For the text-containing cell, return its midpoint in (x, y) coordinate format. 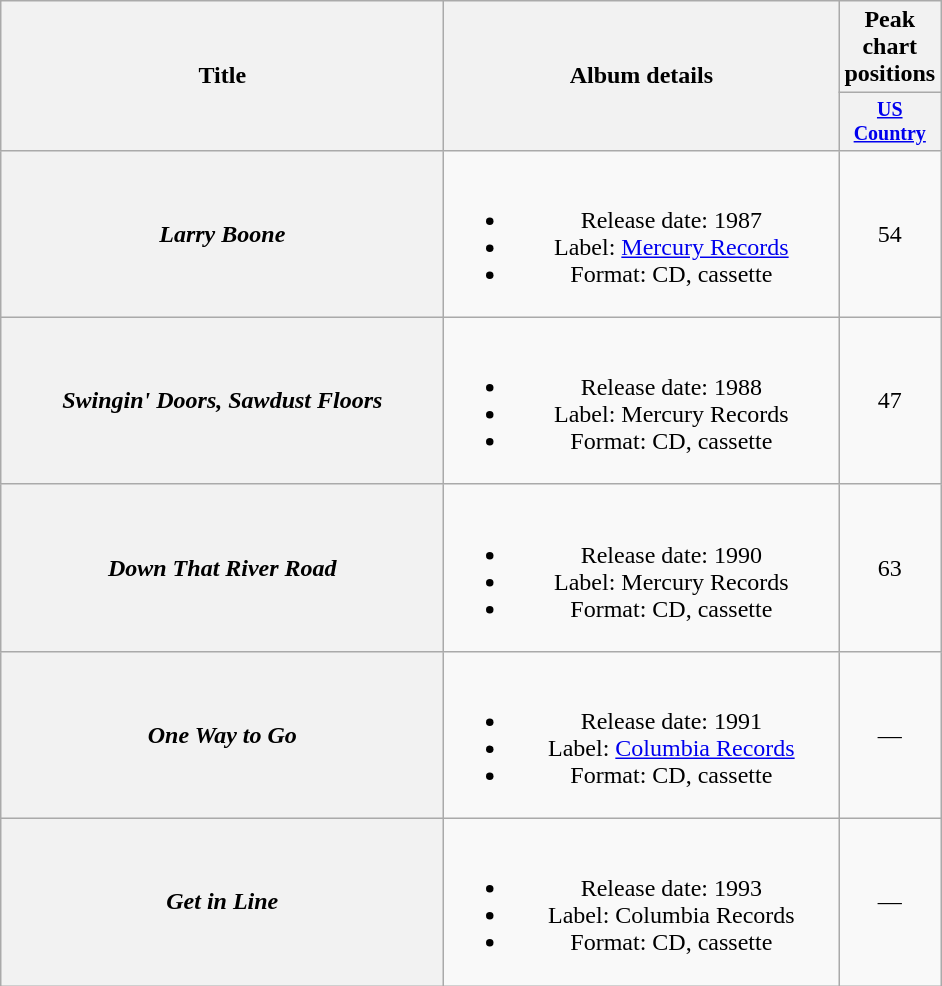
One Way to Go (222, 734)
54 (890, 234)
Release date: 1987Label: Mercury RecordsFormat: CD, cassette (642, 234)
Larry Boone (222, 234)
Title (222, 76)
Get in Line (222, 902)
Release date: 1993Label: Columbia RecordsFormat: CD, cassette (642, 902)
Release date: 1990Label: Mercury RecordsFormat: CD, cassette (642, 568)
Swingin' Doors, Sawdust Floors (222, 400)
47 (890, 400)
63 (890, 568)
Release date: 1991Label: Columbia RecordsFormat: CD, cassette (642, 734)
Down That River Road (222, 568)
Peak chart positions (890, 47)
Release date: 1988Label: Mercury RecordsFormat: CD, cassette (642, 400)
Album details (642, 76)
US Country (890, 122)
